Return [x, y] of the center of cell containing provided text 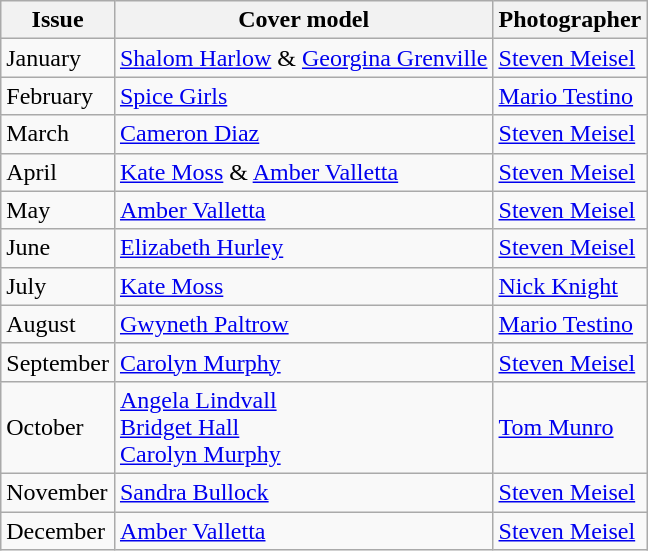
Sandra Bullock [304, 492]
May [58, 210]
Angela LindvallBridget HallCarolyn Murphy [304, 427]
Kate Moss & Amber Valletta [304, 172]
Nick Knight [570, 286]
Gwyneth Paltrow [304, 324]
February [58, 96]
Kate Moss [304, 286]
Cover model [304, 20]
Cameron Diaz [304, 134]
October [58, 427]
July [58, 286]
Photographer [570, 20]
November [58, 492]
December [58, 531]
April [58, 172]
September [58, 362]
Spice Girls [304, 96]
March [58, 134]
Issue [58, 20]
June [58, 248]
Carolyn Murphy [304, 362]
January [58, 58]
Shalom Harlow & Georgina Grenville [304, 58]
August [58, 324]
Elizabeth Hurley [304, 248]
Tom Munro [570, 427]
